Capture the cell that displays the provided text and extract its [X, Y] central coordinate. 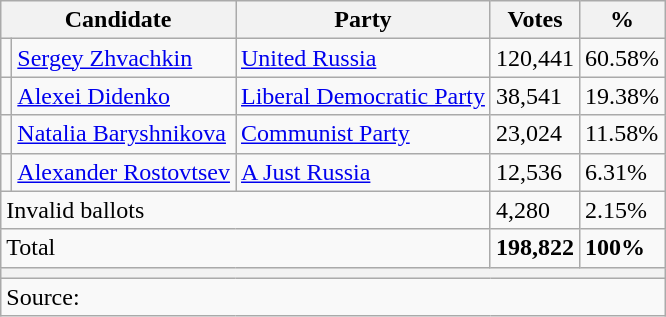
4,280 [534, 210]
A Just Russia [364, 172]
198,822 [534, 248]
100% [622, 248]
6.31% [622, 172]
Alexander Rostovtsev [124, 172]
Total [246, 248]
Liberal Democratic Party [364, 96]
Natalia Baryshnikova [124, 134]
Invalid ballots [246, 210]
% [622, 20]
38,541 [534, 96]
60.58% [622, 58]
2.15% [622, 210]
Party [364, 20]
19.38% [622, 96]
United Russia [364, 58]
Sergey Zhvachkin [124, 58]
Alexei Didenko [124, 96]
23,024 [534, 134]
Candidate [118, 20]
Communist Party [364, 134]
Source: [333, 297]
Votes [534, 20]
12,536 [534, 172]
120,441 [534, 58]
11.58% [622, 134]
